From the cell containing the given text, extract its center point as [X, Y] coordinate. 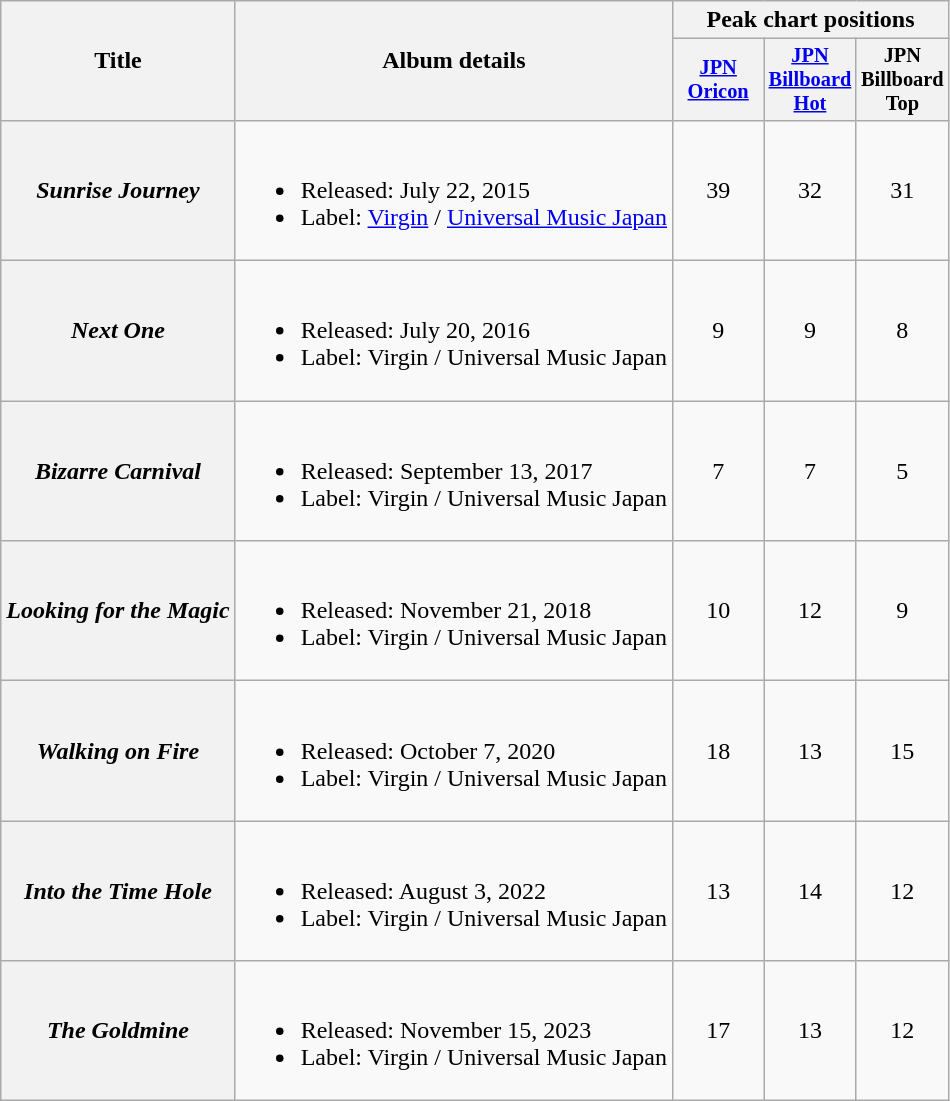
39 [718, 190]
Walking on Fire [118, 751]
Into the Time Hole [118, 891]
14 [810, 891]
JPNOricon [718, 80]
Released: October 7, 2020Label: Virgin / Universal Music Japan [454, 751]
Title [118, 61]
Peak chart positions [811, 20]
Sunrise Journey [118, 190]
Released: July 22, 2015Label: Virgin / Universal Music Japan [454, 190]
Looking for the Magic [118, 611]
15 [902, 751]
Released: July 20, 2016Label: Virgin / Universal Music Japan [454, 331]
Released: November 21, 2018Label: Virgin / Universal Music Japan [454, 611]
Released: September 13, 2017Label: Virgin / Universal Music Japan [454, 471]
The Goldmine [118, 1031]
Bizarre Carnival [118, 471]
Released: August 3, 2022Label: Virgin / Universal Music Japan [454, 891]
Released: November 15, 2023Label: Virgin / Universal Music Japan [454, 1031]
5 [902, 471]
Next One [118, 331]
17 [718, 1031]
31 [902, 190]
8 [902, 331]
18 [718, 751]
10 [718, 611]
JPNBillboardHot [810, 80]
JPNBillboardTop [902, 80]
Album details [454, 61]
32 [810, 190]
